Pinpoint the cell where the given text exists, returning its (X, Y) midpoint coordinate. 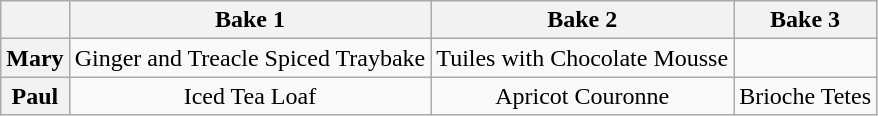
Iced Tea Loaf (250, 96)
Mary (35, 58)
Bake 1 (250, 20)
Bake 2 (582, 20)
Paul (35, 96)
Bake 3 (806, 20)
Brioche Tetes (806, 96)
Tuiles with Chocolate Mousse (582, 58)
Ginger and Treacle Spiced Traybake (250, 58)
Apricot Couronne (582, 96)
